Pinpoint the cell where the given text exists, returning its [x, y] midpoint coordinate. 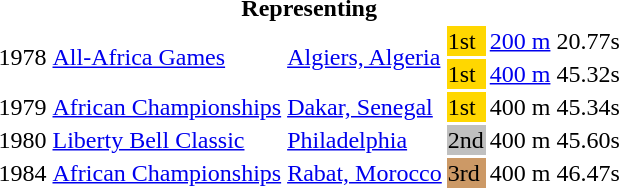
Rabat, Morocco [365, 173]
Liberty Bell Classic [167, 140]
All-Africa Games [167, 58]
200 m [520, 41]
Philadelphia [365, 140]
Algiers, Algeria [365, 58]
2nd [466, 140]
3rd [466, 173]
Dakar, Senegal [365, 107]
